Pinpoint the cell where the given text exists, returning its [X, Y] midpoint coordinate. 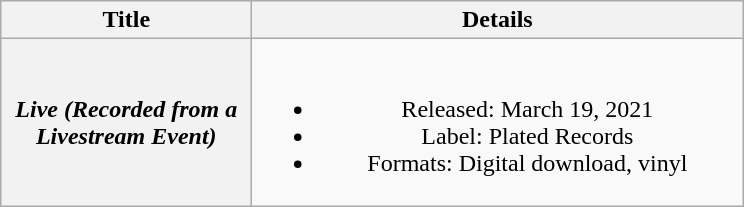
Title [126, 20]
Details [498, 20]
Released: March 19, 2021Label: Plated RecordsFormats: Digital download, vinyl [498, 122]
Live (Recorded from a Livestream Event) [126, 122]
